Extract the (X, Y) coordinate from the center of the cell holding the provided text.  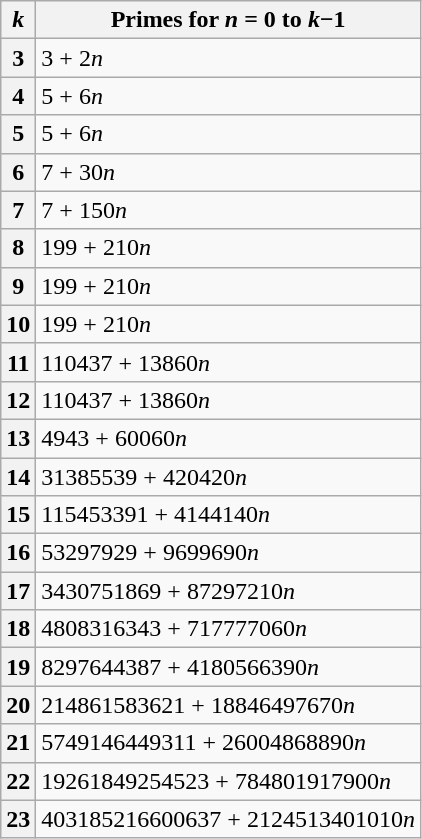
12 (18, 400)
4943 + 60060n (228, 438)
7 + 30n (228, 172)
214861583621 + 18846497670n (228, 705)
8297644387 + 4180566390n (228, 667)
115453391 + 4144140n (228, 515)
13 (18, 438)
6 (18, 172)
7 + 150n (228, 210)
7 (18, 210)
403185216600637 + 2124513401010n (228, 819)
5749146449311 + 26004868890n (228, 743)
22 (18, 781)
8 (18, 248)
3 (18, 58)
10 (18, 324)
19 (18, 667)
3430751869 + 87297210n (228, 591)
53297929 + 9699690n (228, 553)
k (18, 20)
17 (18, 591)
4 (18, 96)
5 (18, 134)
11 (18, 362)
23 (18, 819)
16 (18, 553)
20 (18, 705)
18 (18, 629)
15 (18, 515)
9 (18, 286)
Primes for n = 0 to k−1 (228, 20)
19261849254523 + 784801917900n (228, 781)
31385539 + 420420n (228, 477)
21 (18, 743)
3 + 2n (228, 58)
14 (18, 477)
4808316343 + 717777060n (228, 629)
